Identify which cell holds the provided text, then report its [X, Y] central coordinate. 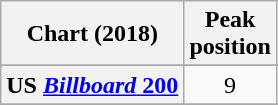
US Billboard 200 [92, 85]
9 [230, 85]
Peak position [230, 34]
Chart (2018) [92, 34]
